Determine the [x, y] coordinate at the center of the cell enclosing the given text.  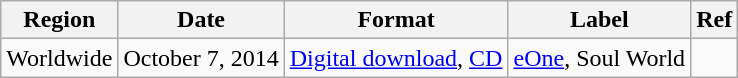
Worldwide [60, 58]
October 7, 2014 [201, 58]
Digital download, CD [396, 58]
Format [396, 20]
Label [600, 20]
Region [60, 20]
Ref [714, 20]
eOne, Soul World [600, 58]
Date [201, 20]
